Search for the cell housing the specified text and yield its [x, y] center coordinate. 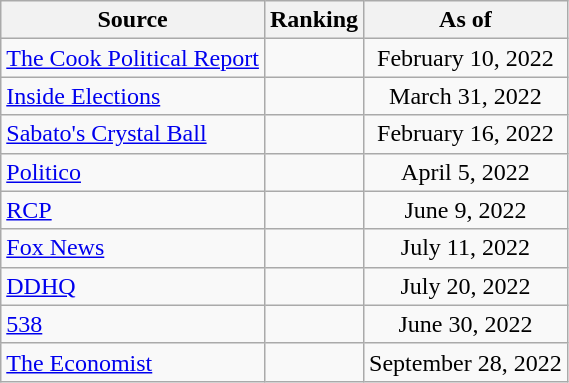
RCP [133, 210]
Politico [133, 172]
538 [133, 324]
As of [466, 20]
DDHQ [133, 286]
July 20, 2022 [466, 286]
September 28, 2022 [466, 362]
The Economist [133, 362]
March 31, 2022 [466, 96]
April 5, 2022 [466, 172]
June 30, 2022 [466, 324]
Sabato's Crystal Ball [133, 134]
Inside Elections [133, 96]
Fox News [133, 248]
Ranking [314, 20]
Source [133, 20]
The Cook Political Report [133, 58]
February 16, 2022 [466, 134]
July 11, 2022 [466, 248]
June 9, 2022 [466, 210]
February 10, 2022 [466, 58]
